Find where the given text appears and provide that cell's center as (x, y) coordinate. 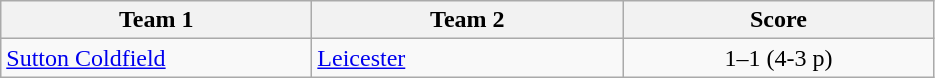
Team 1 (156, 20)
Leicester (468, 58)
Sutton Coldfield (156, 58)
Score (778, 20)
1–1 (4-3 p) (778, 58)
Team 2 (468, 20)
